Search for the cell housing the specified text and yield its (x, y) center coordinate. 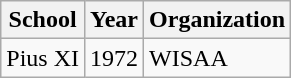
Year (114, 20)
Organization (218, 20)
WISAA (218, 58)
School (43, 20)
Pius XI (43, 58)
1972 (114, 58)
